Capture the cell that displays the provided text and extract its [x, y] central coordinate. 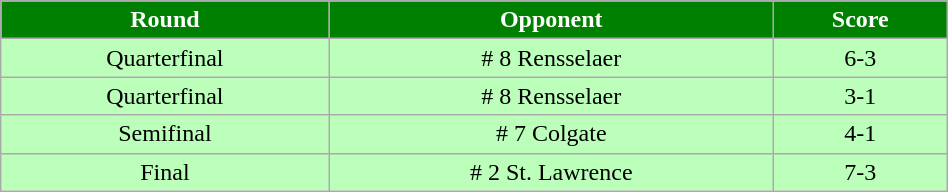
4-1 [860, 134]
Semifinal [165, 134]
Score [860, 20]
Opponent [551, 20]
# 7 Colgate [551, 134]
Round [165, 20]
# 2 St. Lawrence [551, 172]
3-1 [860, 96]
6-3 [860, 58]
7-3 [860, 172]
Final [165, 172]
